Determine the [x, y] coordinate at the center of the cell enclosing the given text.  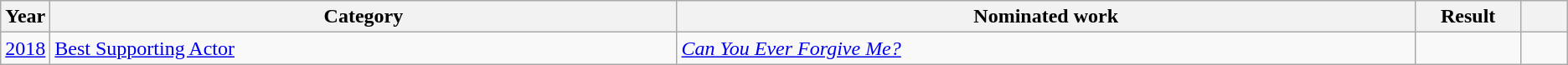
Nominated work [1045, 17]
Best Supporting Actor [364, 48]
Can You Ever Forgive Me? [1045, 48]
Result [1467, 17]
Category [364, 17]
2018 [25, 48]
Year [25, 17]
